Identify which cell holds the provided text, then report its (X, Y) central coordinate. 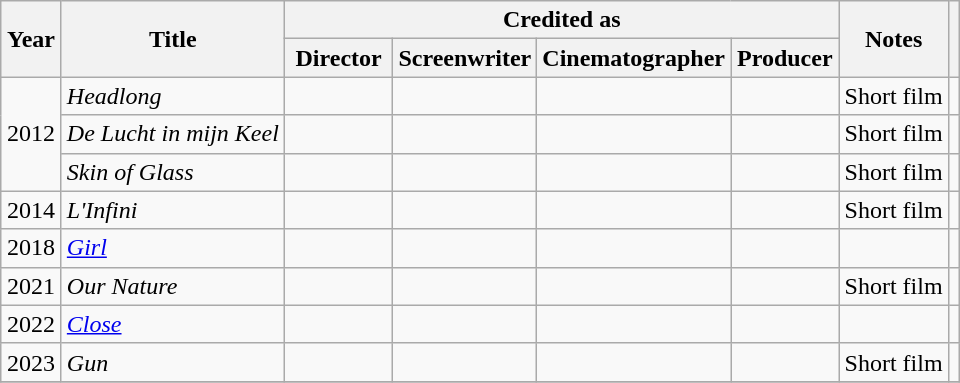
2014 (32, 210)
Title (172, 39)
2022 (32, 324)
Director (338, 58)
De Lucht in mijn Keel (172, 134)
L'Infini (172, 210)
Screenwriter (465, 58)
Close (172, 324)
Notes (894, 39)
2018 (32, 248)
Gun (172, 362)
Skin of Glass (172, 172)
Our Nature (172, 286)
Year (32, 39)
Producer (784, 58)
Cinematographer (634, 58)
2012 (32, 134)
2023 (32, 362)
Girl (172, 248)
2021 (32, 286)
Headlong (172, 96)
Credited as (562, 20)
